Return [X, Y] of the center of cell containing provided text 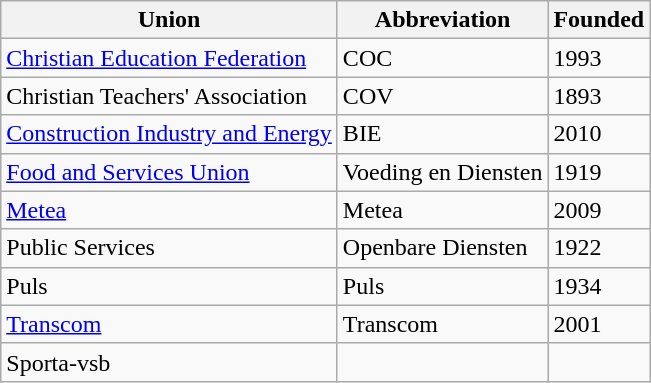
Openbare Diensten [442, 248]
BIE [442, 134]
1893 [599, 96]
1934 [599, 286]
Abbreviation [442, 20]
Food and Services Union [170, 172]
COC [442, 58]
Christian Teachers' Association [170, 96]
1993 [599, 58]
Christian Education Federation [170, 58]
2010 [599, 134]
Voeding en Diensten [442, 172]
1922 [599, 248]
Sporta-vsb [170, 362]
Public Services [170, 248]
1919 [599, 172]
2009 [599, 210]
2001 [599, 324]
Union [170, 20]
COV [442, 96]
Construction Industry and Energy [170, 134]
Founded [599, 20]
